Identify which cell holds the provided text, then report its [x, y] central coordinate. 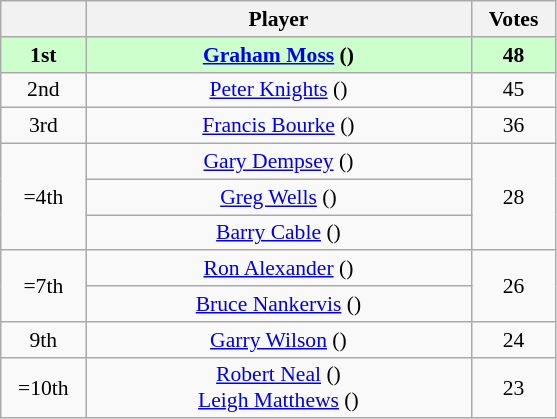
48 [514, 55]
Ron Alexander () [278, 269]
=7th [44, 286]
28 [514, 198]
Greg Wells () [278, 197]
Robert Neal ()Leigh Matthews () [278, 388]
9th [44, 340]
23 [514, 388]
26 [514, 286]
Player [278, 19]
Francis Bourke () [278, 126]
Graham Moss () [278, 55]
3rd [44, 126]
Barry Cable () [278, 233]
2nd [44, 90]
24 [514, 340]
=10th [44, 388]
=4th [44, 198]
Votes [514, 19]
Gary Dempsey () [278, 162]
1st [44, 55]
Bruce Nankervis () [278, 304]
45 [514, 90]
Garry Wilson () [278, 340]
Peter Knights () [278, 90]
36 [514, 126]
